Search for the cell housing the specified text and yield its (x, y) center coordinate. 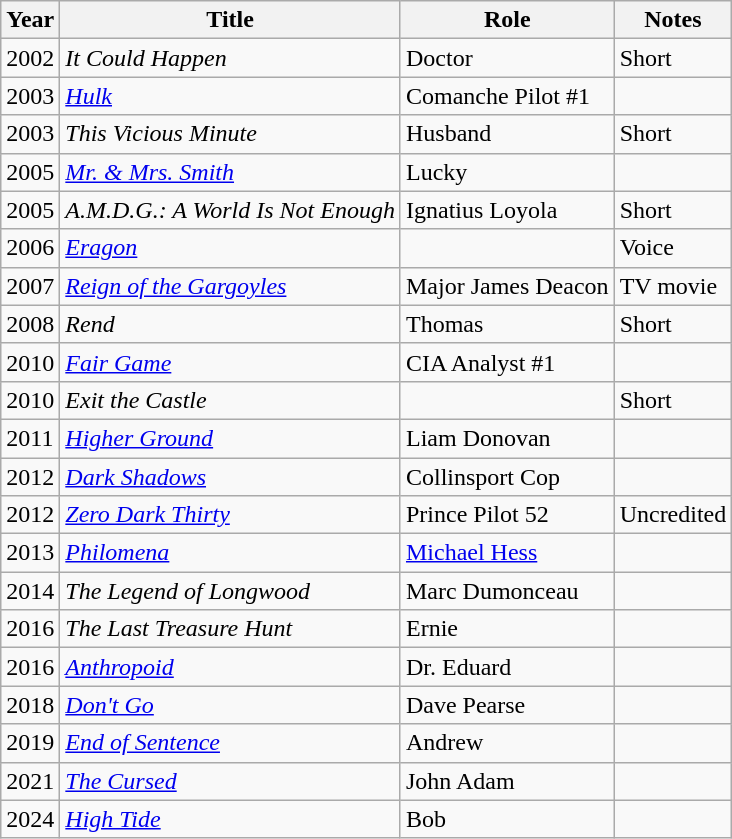
2007 (30, 286)
2006 (30, 248)
The Cursed (230, 781)
Liam Donovan (507, 438)
The Last Treasure Hunt (230, 629)
Major James Deacon (507, 286)
Thomas (507, 324)
Prince Pilot 52 (507, 515)
TV movie (673, 286)
2018 (30, 705)
Dr. Eduard (507, 667)
A.M.D.G.: A World Is Not Enough (230, 210)
Anthropoid (230, 667)
2002 (30, 58)
Collinsport Cop (507, 477)
Year (30, 20)
Lucky (507, 172)
CIA Analyst #1 (507, 362)
Uncredited (673, 515)
Philomena (230, 553)
Dave Pearse (507, 705)
End of Sentence (230, 743)
John Adam (507, 781)
2021 (30, 781)
Andrew (507, 743)
Role (507, 20)
Husband (507, 134)
Dark Shadows (230, 477)
Ignatius Loyola (507, 210)
Exit the Castle (230, 400)
Marc Dumonceau (507, 591)
Voice (673, 248)
Fair Game (230, 362)
Zero Dark Thirty (230, 515)
Bob (507, 819)
Rend (230, 324)
Title (230, 20)
Comanche Pilot #1 (507, 96)
2013 (30, 553)
Higher Ground (230, 438)
2011 (30, 438)
2024 (30, 819)
2019 (30, 743)
2014 (30, 591)
Mr. & Mrs. Smith (230, 172)
Reign of the Gargoyles (230, 286)
Eragon (230, 248)
2008 (30, 324)
Michael Hess (507, 553)
High Tide (230, 819)
It Could Happen (230, 58)
The Legend of Longwood (230, 591)
Ernie (507, 629)
Notes (673, 20)
Doctor (507, 58)
Don't Go (230, 705)
Hulk (230, 96)
This Vicious Minute (230, 134)
